Extract the [X, Y] coordinate from the center of the cell holding the provided text.  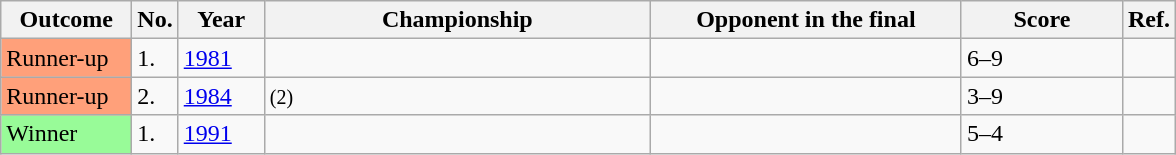
Ref. [1148, 20]
Winner [66, 134]
1981 [221, 58]
1991 [221, 134]
(2) [457, 96]
2. [155, 96]
Opponent in the final [806, 20]
Year [221, 20]
Outcome [66, 20]
1984 [221, 96]
Score [1042, 20]
Championship [457, 20]
No. [155, 20]
5–4 [1042, 134]
3–9 [1042, 96]
6–9 [1042, 58]
